Scan for the cell matching the given text and deliver its (x, y) coordinate at center. 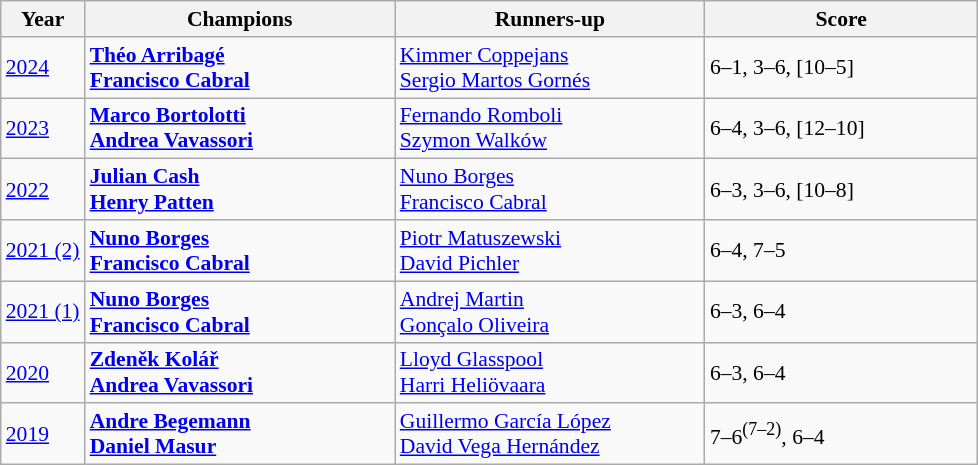
Runners-up (550, 19)
2020 (43, 372)
Piotr Matuszewski David Pichler (550, 250)
6–4, 7–5 (842, 250)
Lloyd Glasspool Harri Heliövaara (550, 372)
Théo Arribagé Francisco Cabral (240, 68)
Andrej Martin Gonçalo Oliveira (550, 312)
2022 (43, 190)
2021 (2) (43, 250)
6–3, 3–6, [10–8] (842, 190)
Andre Begemann Daniel Masur (240, 434)
6–4, 3–6, [12–10] (842, 128)
7–6(7–2), 6–4 (842, 434)
2023 (43, 128)
Kimmer Coppejans Sergio Martos Gornés (550, 68)
Score (842, 19)
6–1, 3–6, [10–5] (842, 68)
Marco Bortolotti Andrea Vavassori (240, 128)
Year (43, 19)
Zdeněk Kolář Andrea Vavassori (240, 372)
Julian Cash Henry Patten (240, 190)
2019 (43, 434)
Fernando Romboli Szymon Walków (550, 128)
Guillermo García López David Vega Hernández (550, 434)
Champions (240, 19)
2024 (43, 68)
2021 (1) (43, 312)
